For the text-containing cell, return its midpoint in [x, y] coordinate format. 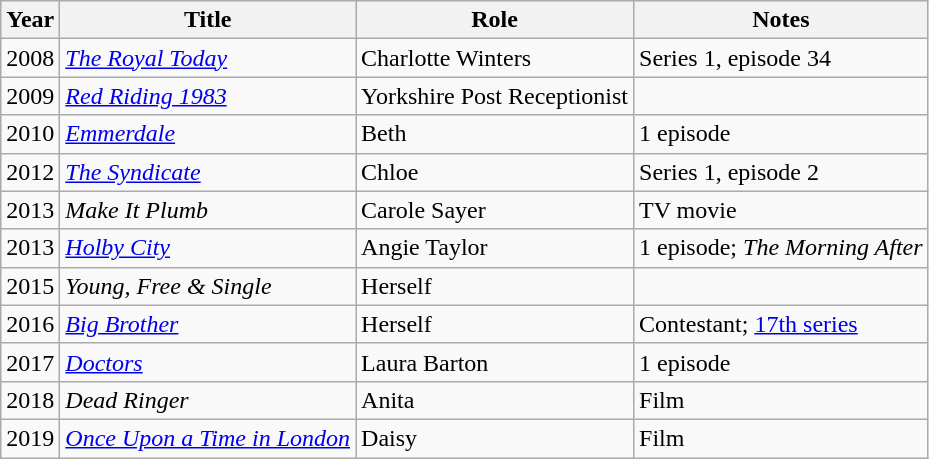
Holby City [208, 248]
Carole Sayer [495, 210]
2012 [30, 172]
Role [495, 20]
2019 [30, 438]
Young, Free & Single [208, 286]
2008 [30, 58]
Contestant; 17th series [782, 324]
The Syndicate [208, 172]
Doctors [208, 362]
Notes [782, 20]
2009 [30, 96]
Make It Plumb [208, 210]
Angie Taylor [495, 248]
Anita [495, 400]
2018 [30, 400]
Charlotte Winters [495, 58]
Emmerdale [208, 134]
Beth [495, 134]
Year [30, 20]
Chloe [495, 172]
Series 1, episode 2 [782, 172]
Daisy [495, 438]
2010 [30, 134]
Big Brother [208, 324]
Title [208, 20]
Red Riding 1983 [208, 96]
1 episode; The Morning After [782, 248]
2016 [30, 324]
The Royal Today [208, 58]
2015 [30, 286]
Dead Ringer [208, 400]
2017 [30, 362]
Once Upon a Time in London [208, 438]
Yorkshire Post Receptionist [495, 96]
TV movie [782, 210]
Laura Barton [495, 362]
Series 1, episode 34 [782, 58]
